Detect which cell encompasses the target text, then output its [X, Y] center coordinate. 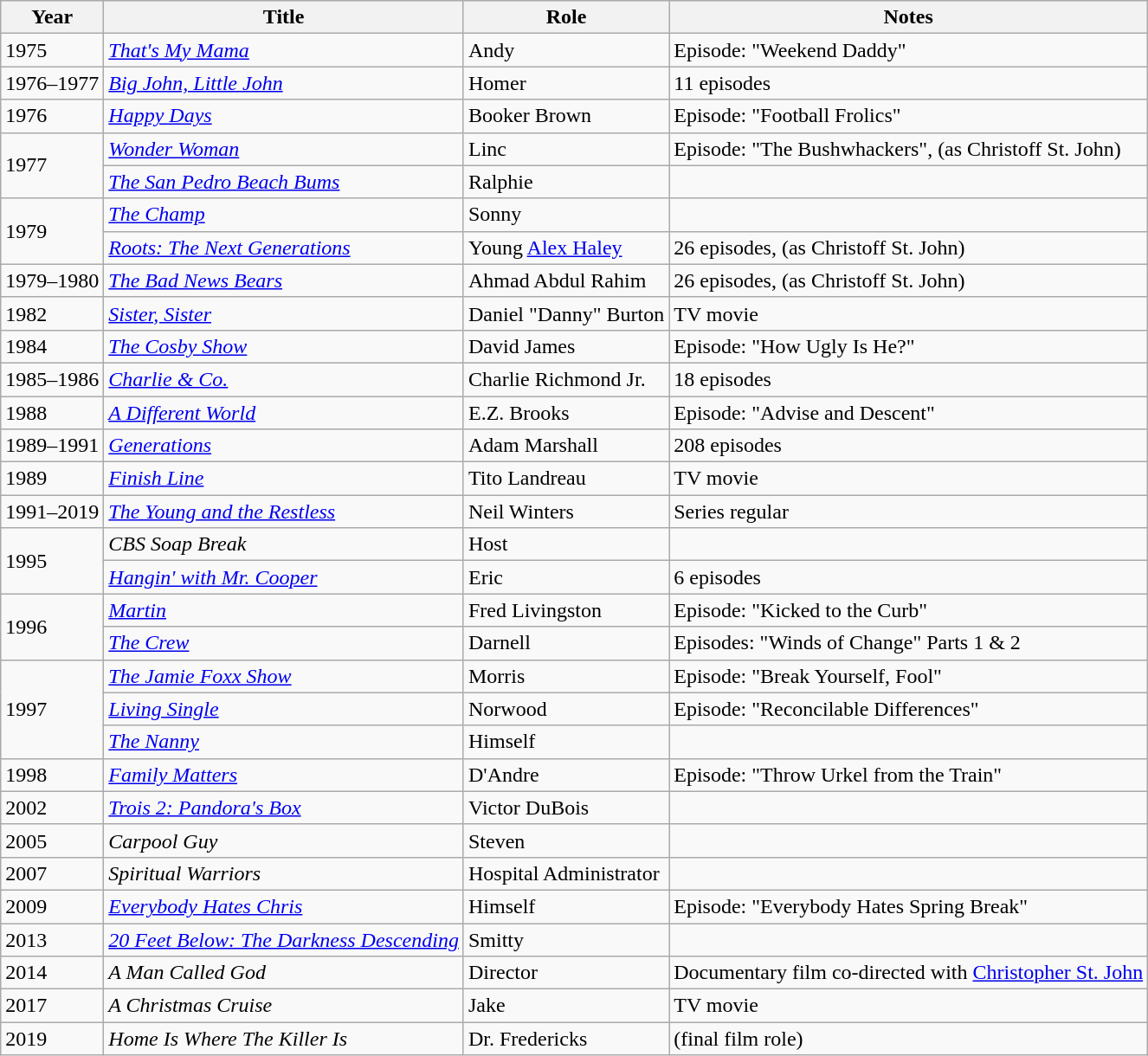
2017 [52, 1006]
1996 [52, 627]
1976 [52, 116]
Title [284, 17]
Episode: "Football Frolics" [909, 116]
1989–1991 [52, 446]
1979 [52, 231]
Sonny [566, 215]
A Christmas Cruise [284, 1006]
Episode: "The Bushwhackers", (as Christoff St. John) [909, 149]
David James [566, 346]
Wonder Woman [284, 149]
CBS Soap Break [284, 544]
1998 [52, 775]
1988 [52, 413]
Homer [566, 83]
Episode: "Break Yourself, Fool" [909, 676]
6 episodes [909, 577]
The Crew [284, 643]
A Man Called God [284, 973]
18 episodes [909, 379]
2007 [52, 873]
Episode: "Kicked to the Curb" [909, 610]
1976–1977 [52, 83]
1979–1980 [52, 280]
Ralphie [566, 182]
2013 [52, 939]
Norwood [566, 709]
Big John, Little John [284, 83]
Dr. Fredericks [566, 1039]
Documentary film co-directed with Christopher St. John [909, 973]
Fred Livingston [566, 610]
Ahmad Abdul Rahim [566, 280]
Host [566, 544]
Hangin' with Mr. Cooper [284, 577]
Tito Landreau [566, 479]
Episode: "Throw Urkel from the Train" [909, 775]
Everybody Hates Chris [284, 906]
Andy [566, 50]
D'Andre [566, 775]
1997 [52, 709]
Roots: The Next Generations [284, 248]
That's My Mama [284, 50]
1985–1986 [52, 379]
Darnell [566, 643]
Trois 2: Pandora's Box [284, 808]
A Different World [284, 413]
The Cosby Show [284, 346]
Spiritual Warriors [284, 873]
Eric [566, 577]
Living Single [284, 709]
Generations [284, 446]
2005 [52, 840]
Jake [566, 1006]
Linc [566, 149]
Episode: "Everybody Hates Spring Break" [909, 906]
Neil Winters [566, 512]
The Young and the Restless [284, 512]
Young Alex Haley [566, 248]
11 episodes [909, 83]
208 episodes [909, 446]
Family Matters [284, 775]
Booker Brown [566, 116]
Home Is Where The Killer Is [284, 1039]
Finish Line [284, 479]
Year [52, 17]
Episodes: "Winds of Change" Parts 1 & 2 [909, 643]
Adam Marshall [566, 446]
2002 [52, 808]
Charlie Richmond Jr. [566, 379]
1989 [52, 479]
Steven [566, 840]
Director [566, 973]
Role [566, 17]
1975 [52, 50]
1984 [52, 346]
Carpool Guy [284, 840]
Episode: "How Ugly Is He?" [909, 346]
Episode: "Weekend Daddy" [909, 50]
Smitty [566, 939]
The Bad News Bears [284, 280]
Daniel "Danny" Burton [566, 313]
The Jamie Foxx Show [284, 676]
2014 [52, 973]
1982 [52, 313]
Happy Days [284, 116]
1991–2019 [52, 512]
Episode: "Advise and Descent" [909, 413]
(final film role) [909, 1039]
Charlie & Co. [284, 379]
E.Z. Brooks [566, 413]
1977 [52, 165]
20 Feet Below: The Darkness Descending [284, 939]
Hospital Administrator [566, 873]
The San Pedro Beach Bums [284, 182]
2009 [52, 906]
Notes [909, 17]
Victor DuBois [566, 808]
Martin [284, 610]
The Champ [284, 215]
Episode: "Reconcilable Differences" [909, 709]
1995 [52, 561]
The Nanny [284, 742]
2019 [52, 1039]
Morris [566, 676]
Sister, Sister [284, 313]
Series regular [909, 512]
